From the cell containing the given text, extract its center point as (X, Y) coordinate. 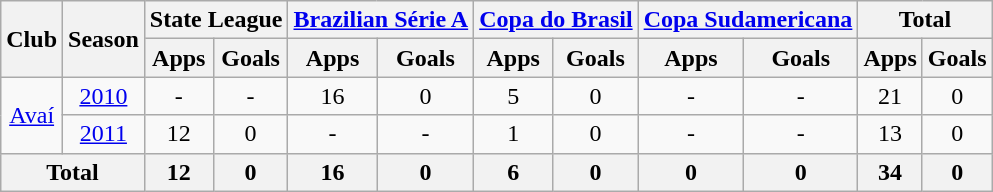
1 (514, 134)
5 (514, 96)
Copa Sudamericana (748, 20)
13 (890, 134)
Season (104, 39)
34 (890, 172)
6 (514, 172)
Club (32, 39)
Avaí (32, 115)
Brazilian Série A (381, 20)
21 (890, 96)
Copa do Brasil (556, 20)
2010 (104, 96)
2011 (104, 134)
State League (216, 20)
